Determine the (X, Y) coordinate at the center of the cell enclosing the given text.  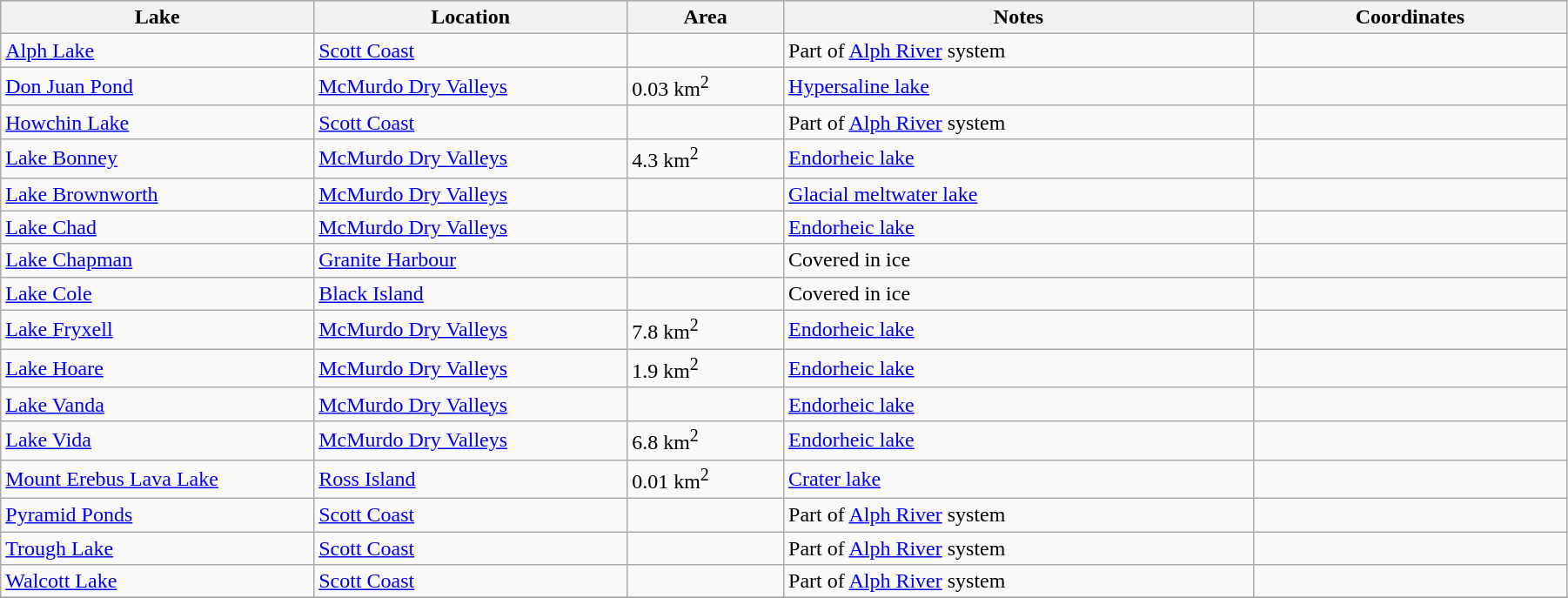
1.9 km2 (706, 369)
Notes (1019, 17)
Lake Vida (157, 440)
Lake Fryxell (157, 329)
0.01 km2 (706, 479)
Lake Chapman (157, 260)
Area (706, 17)
Pyramid Ponds (157, 515)
Lake (157, 17)
Lake Chad (157, 227)
Walcott Lake (157, 581)
Lake Brownworth (157, 194)
Granite Harbour (471, 260)
Alph Lake (157, 50)
7.8 km2 (706, 329)
Coordinates (1410, 17)
Lake Bonney (157, 158)
Lake Cole (157, 293)
0.03 km2 (706, 87)
Ross Island (471, 479)
Hypersaline lake (1019, 87)
Glacial meltwater lake (1019, 194)
Location (471, 17)
Trough Lake (157, 548)
6.8 km2 (706, 440)
Crater lake (1019, 479)
Lake Hoare (157, 369)
Lake Vanda (157, 404)
Don Juan Pond (157, 87)
Howchin Lake (157, 122)
4.3 km2 (706, 158)
Mount Erebus Lava Lake (157, 479)
Black Island (471, 293)
